Capture the cell that displays the provided text and extract its (x, y) central coordinate. 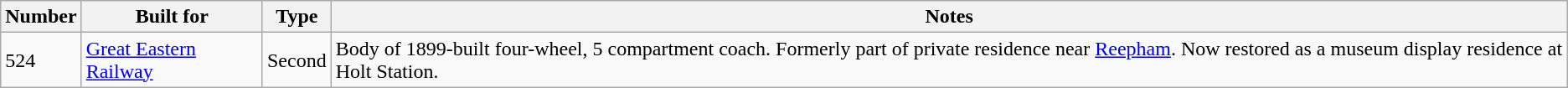
Built for (172, 17)
Second (297, 60)
Number (41, 17)
Great Eastern Railway (172, 60)
Notes (949, 17)
Type (297, 17)
524 (41, 60)
